Pinpoint the cell where the given text exists, returning its [X, Y] midpoint coordinate. 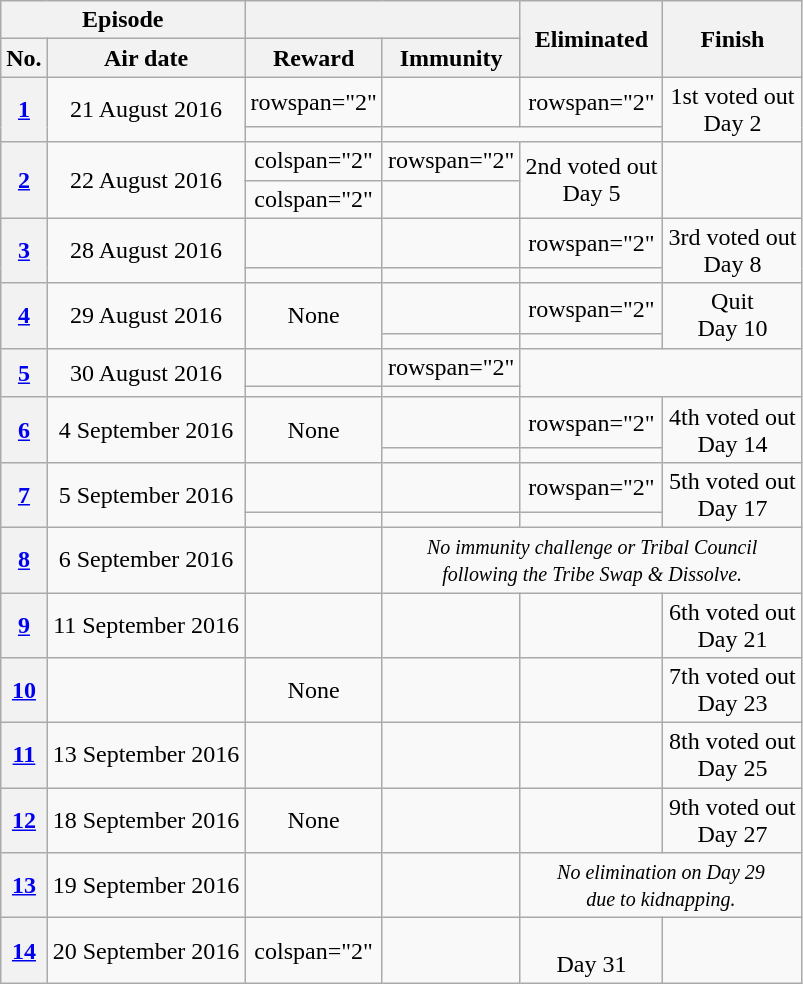
13 [24, 886]
1 [24, 110]
9th voted outDay 27 [732, 820]
QuitDay 10 [732, 316]
Finish [732, 39]
1st voted outDay 2 [732, 110]
9 [24, 624]
12 [24, 820]
19 September 2016 [146, 886]
13 September 2016 [146, 756]
Episode [123, 20]
21 August 2016 [146, 110]
Eliminated [592, 39]
5 [24, 372]
8 [24, 560]
Immunity [451, 58]
6 September 2016 [146, 560]
3 [24, 250]
11 [24, 756]
22 August 2016 [146, 180]
4 [24, 316]
2 [24, 180]
Reward [314, 58]
14 [24, 950]
11 September 2016 [146, 624]
10 [24, 690]
30 August 2016 [146, 372]
No elimination on Day 29due to kidnapping. [661, 886]
2nd voted outDay 5 [592, 180]
6th voted outDay 21 [732, 624]
29 August 2016 [146, 316]
Air date [146, 58]
6 [24, 430]
20 September 2016 [146, 950]
No. [24, 58]
5 September 2016 [146, 494]
4 September 2016 [146, 430]
7 [24, 494]
3rd voted outDay 8 [732, 250]
No immunity challenge or Tribal Council following the Tribe Swap & Dissolve. [592, 560]
7th voted outDay 23 [732, 690]
28 August 2016 [146, 250]
Day 31 [592, 950]
8th voted outDay 25 [732, 756]
18 September 2016 [146, 820]
5th voted outDay 17 [732, 494]
4th voted outDay 14 [732, 430]
